Determine the (x, y) coordinate at the center of the cell enclosing the given text.  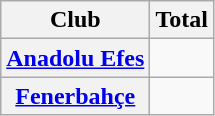
Total (182, 20)
Anadolu Efes (76, 58)
Fenerbahçe (76, 96)
Club (76, 20)
